Capture the cell that displays the provided text and extract its (X, Y) central coordinate. 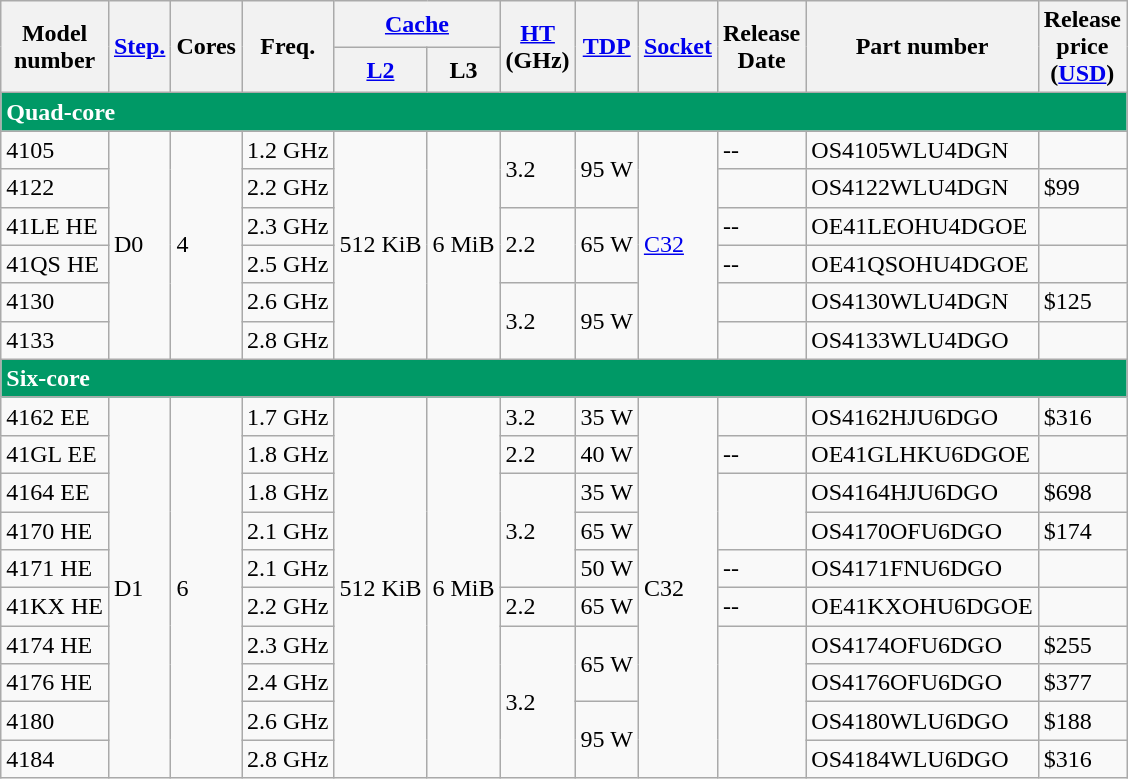
2.5 GHz (288, 264)
OE41KXOHU6DGOE (922, 607)
OS4184WLU6DGO (922, 759)
OS4162HJU6DGO (922, 416)
41QS HE (55, 264)
41LE HE (55, 226)
$377 (1082, 683)
4162 EE (55, 416)
Quad-core (564, 112)
OS4176OFU6DGO (922, 683)
OS4170OFU6DGO (922, 531)
D0 (139, 245)
4174 HE (55, 645)
$125 (1082, 302)
L3 (464, 70)
1.7 GHz (288, 416)
ReleaseDate (761, 47)
OE41QSOHU4DGOE (922, 264)
Socket (678, 47)
41GL EE (55, 454)
D1 (139, 588)
Cores (206, 47)
4133 (55, 340)
1.2 GHz (288, 150)
2.4 GHz (288, 683)
Cache (417, 24)
Six-core (564, 378)
Step. (139, 47)
4130 (55, 302)
4184 (55, 759)
Part number (922, 47)
OS4164HJU6DGO (922, 492)
L2 (380, 70)
Modelnumber (55, 47)
4122 (55, 188)
OS4122WLU4DGN (922, 188)
$255 (1082, 645)
40 W (606, 454)
OS4133WLU4DGO (922, 340)
Releaseprice(USD) (1082, 47)
4 (206, 245)
4171 HE (55, 569)
4164 EE (55, 492)
OE41GLHKU6DGOE (922, 454)
41KX HE (55, 607)
$698 (1082, 492)
OS4174OFU6DGO (922, 645)
OS4180WLU6DGO (922, 721)
Freq. (288, 47)
4170 HE (55, 531)
4180 (55, 721)
$188 (1082, 721)
$99 (1082, 188)
HT(GHz) (538, 47)
OE41LEOHU4DGOE (922, 226)
TDP (606, 47)
50 W (606, 569)
6 (206, 588)
OS4105WLU4DGN (922, 150)
OS4171FNU6DGO (922, 569)
$174 (1082, 531)
4105 (55, 150)
OS4130WLU4DGN (922, 302)
4176 HE (55, 683)
